For the text-containing cell, return its midpoint in (X, Y) coordinate format. 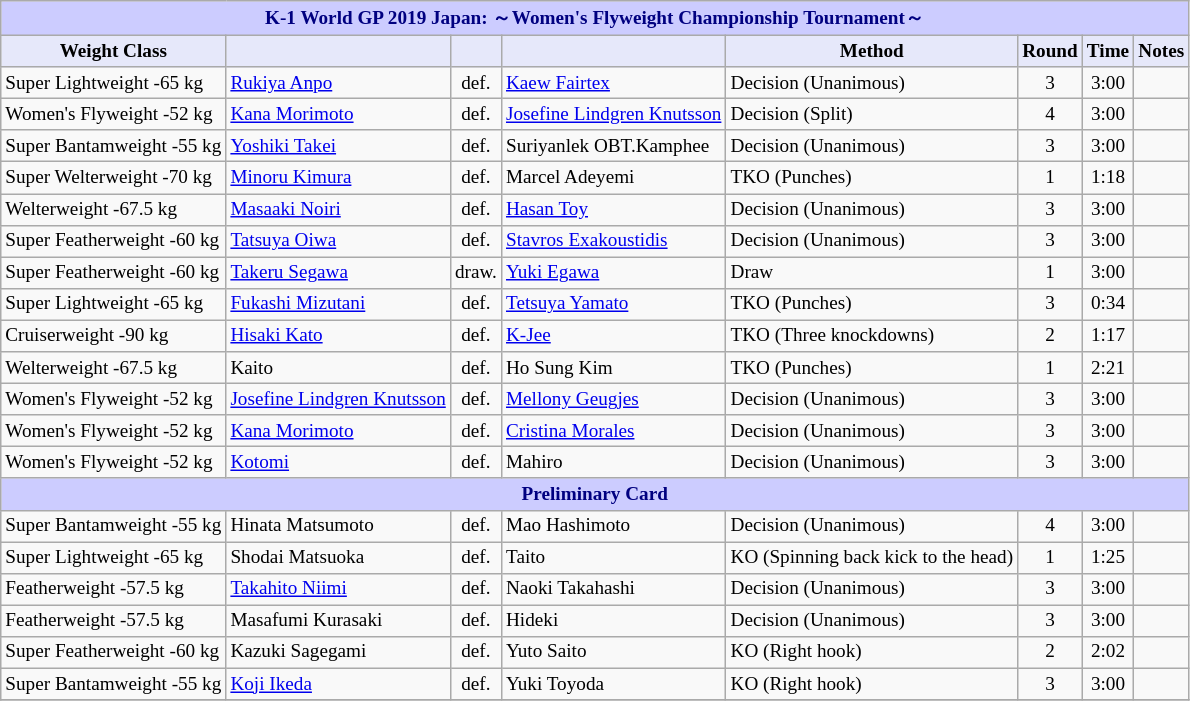
Stavros Exakoustidis (614, 241)
Tetsuya Yamato (614, 304)
Decision (Split) (872, 114)
Mao Hashimoto (614, 526)
Draw (872, 273)
2:02 (1108, 652)
Tatsuya Oiwa (338, 241)
Yuto Saito (614, 652)
Super Welterweight -70 kg (114, 178)
Round (1050, 51)
Preliminary Card (595, 494)
Rukiya Anpo (338, 83)
0:34 (1108, 304)
Naoki Takahashi (614, 589)
Hideki (614, 621)
Yoshiki Takei (338, 146)
Mellony Geugjes (614, 399)
Hinata Matsumoto (338, 526)
1:18 (1108, 178)
K-1 World GP 2019 Japan: ～Women's Flyweight Championship Tournament～ (595, 18)
Masafumi Kurasaki (338, 621)
Fukashi Mizutani (338, 304)
Masaaki Noiri (338, 209)
Koji Ikeda (338, 684)
Minoru Kimura (338, 178)
Yuki Toyoda (614, 684)
Takahito Niimi (338, 589)
1:17 (1108, 336)
Kaito (338, 368)
2:21 (1108, 368)
Mahiro (614, 463)
Hisaki Kato (338, 336)
Marcel Adeyemi (614, 178)
Notes (1162, 51)
Taito (614, 557)
Weight Class (114, 51)
Kaew Fairtex (614, 83)
Kotomi (338, 463)
draw. (476, 273)
TKO (Three knockdowns) (872, 336)
Kazuki Sagegami (338, 652)
Takeru Segawa (338, 273)
Cristina Morales (614, 431)
Method (872, 51)
Ho Sung Kim (614, 368)
K-Jee (614, 336)
Cruiserweight -90 kg (114, 336)
Time (1108, 51)
Hasan Toy (614, 209)
1:25 (1108, 557)
Suriyanlek OBT.Kamphee (614, 146)
KO (Spinning back kick to the head) (872, 557)
Shodai Matsuoka (338, 557)
Yuki Egawa (614, 273)
